Pinpoint the cell where the given text exists, returning its (X, Y) midpoint coordinate. 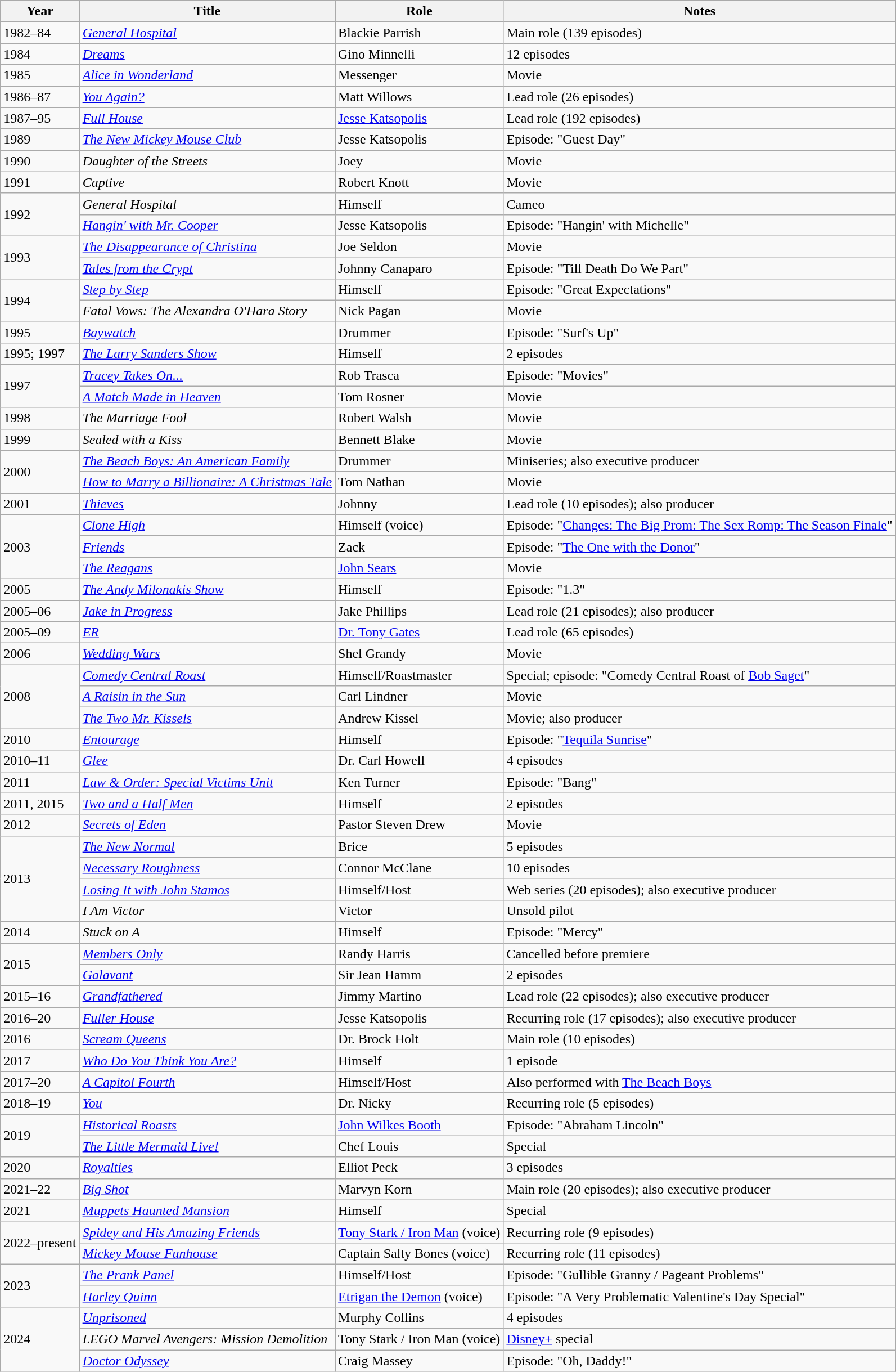
2022–present (40, 1243)
Randy Harris (420, 954)
Bennett Blake (420, 440)
1984 (40, 54)
1997 (40, 386)
1999 (40, 440)
Lead role (21 episodes); also producer (700, 611)
Stuck on A (207, 932)
1995; 1997 (40, 354)
2016–20 (40, 1018)
2005 (40, 589)
Recurring role (11 episodes) (700, 1253)
Marvyn Korn (420, 1189)
Victor (420, 911)
Hangin' with Mr. Cooper (207, 225)
Also performed with The Beach Boys (700, 1082)
LEGO Marvel Avengers: Mission Demolition (207, 1339)
Sealed with a Kiss (207, 440)
Thieves (207, 504)
Baywatch (207, 333)
Fatal Vows: The Alexandra O'Hara Story (207, 311)
ER (207, 633)
A Raisin in the Sun (207, 697)
Losing It with John Stamos (207, 889)
Two and a Half Men (207, 804)
1998 (40, 418)
You Again? (207, 97)
Harley Quinn (207, 1296)
The New Mickey Mouse Club (207, 140)
Historical Roasts (207, 1125)
A Capitol Fourth (207, 1082)
Tom Rosner (420, 397)
2005–06 (40, 611)
Gino Minnelli (420, 54)
Cancelled before premiere (700, 954)
Full House (207, 118)
Captain Salty Bones (voice) (420, 1253)
Captive (207, 182)
2017–20 (40, 1082)
Andrew Kissel (420, 718)
Episode: "Great Expectations" (700, 290)
Dreams (207, 54)
The Two Mr. Kissels (207, 718)
Year (40, 11)
Recurring role (17 episodes); also executive producer (700, 1018)
Episode: "Bang" (700, 782)
Glee (207, 761)
Mickey Mouse Funhouse (207, 1253)
Step by Step (207, 290)
1982–84 (40, 33)
John Wilkes Booth (420, 1125)
Robert Walsh (420, 418)
1993 (40, 257)
Scream Queens (207, 1039)
Dr. Tony Gates (420, 633)
I Am Victor (207, 911)
1 episode (700, 1061)
Main role (10 episodes) (700, 1039)
1992 (40, 214)
You (207, 1104)
2014 (40, 932)
John Sears (420, 568)
Episode: "Surf's Up" (700, 333)
The Little Mermaid Live! (207, 1146)
Johnny (420, 504)
The Prank Panel (207, 1275)
Who Do You Think You Are? (207, 1061)
The Reagans (207, 568)
Connor McClane (420, 868)
1990 (40, 161)
A Match Made in Heaven (207, 397)
1986–87 (40, 97)
2005–09 (40, 633)
Grandfathered (207, 997)
Episode: "Hangin' with Michelle" (700, 225)
Episode: "1.3" (700, 589)
2000 (40, 472)
Title (207, 11)
Cameo (700, 204)
3 episodes (700, 1168)
Episode: "Abraham Lincoln" (700, 1125)
Episode: "Till Death Do We Part" (700, 268)
Entourage (207, 739)
Carl Lindner (420, 697)
2018–19 (40, 1104)
2021–22 (40, 1189)
2011, 2015 (40, 804)
Episode: "Changes: The Big Prom: The Sex Romp: The Season Finale" (700, 525)
Necessary Roughness (207, 868)
Movie; also producer (700, 718)
2015–16 (40, 997)
Fuller House (207, 1018)
Lead role (22 episodes); also executive producer (700, 997)
2012 (40, 825)
2010 (40, 739)
Royalties (207, 1168)
Role (420, 11)
Unprisoned (207, 1318)
2013 (40, 878)
Sir Jean Hamm (420, 975)
Dr. Brock Holt (420, 1039)
Episode: "Tequila Sunrise" (700, 739)
How to Marry a Billionaire: A Christmas Tale (207, 482)
Main role (139 episodes) (700, 33)
10 episodes (700, 868)
Robert Knott (420, 182)
2017 (40, 1061)
Blackie Parrish (420, 33)
Disney+ special (700, 1339)
Zack (420, 546)
Alice in Wonderland (207, 75)
Jake Phillips (420, 611)
Galavant (207, 975)
Recurring role (5 episodes) (700, 1104)
Himself/Roastmaster (420, 675)
The New Normal (207, 846)
Lead role (10 episodes); also producer (700, 504)
Elliot Peck (420, 1168)
2016 (40, 1039)
The Disappearance of Christina (207, 246)
Episode: "Guest Day" (700, 140)
1987–95 (40, 118)
Unsold pilot (700, 911)
2008 (40, 697)
Tales from the Crypt (207, 268)
Matt Willows (420, 97)
Lead role (192 episodes) (700, 118)
Daughter of the Streets (207, 161)
Pastor Steven Drew (420, 825)
Nick Pagan (420, 311)
Spidey and His Amazing Friends (207, 1232)
The Beach Boys: An American Family (207, 461)
Episode: "Oh, Daddy!" (700, 1361)
Himself (voice) (420, 525)
2020 (40, 1168)
Law & Order: Special Victims Unit (207, 782)
Main role (20 episodes); also executive producer (700, 1189)
Notes (700, 11)
Shel Grandy (420, 654)
Members Only (207, 954)
Comedy Central Roast (207, 675)
Johnny Canaparo (420, 268)
12 episodes (700, 54)
1989 (40, 140)
Doctor Odyssey (207, 1361)
Ken Turner (420, 782)
1994 (40, 301)
2001 (40, 504)
Jake in Progress (207, 611)
Tracey Takes On... (207, 375)
Special; episode: "Comedy Central Roast of Bob Saget" (700, 675)
2024 (40, 1339)
Lead role (26 episodes) (700, 97)
Episode: "A Very Problematic Valentine's Day Special" (700, 1296)
Joe Seldon (420, 246)
Murphy Collins (420, 1318)
Etrigan the Demon (voice) (420, 1296)
The Larry Sanders Show (207, 354)
1991 (40, 182)
2003 (40, 546)
Episode: "Movies" (700, 375)
Messenger (420, 75)
2019 (40, 1136)
Web series (20 episodes); also executive producer (700, 889)
Lead role (65 episodes) (700, 633)
2006 (40, 654)
Tom Nathan (420, 482)
Wedding Wars (207, 654)
2023 (40, 1285)
Rob Trasca (420, 375)
Episode: "Gullible Granny / Pageant Problems" (700, 1275)
Episode: "Mercy" (700, 932)
5 episodes (700, 846)
2015 (40, 965)
Dr. Carl Howell (420, 761)
Miniseries; also executive producer (700, 461)
Muppets Haunted Mansion (207, 1210)
The Marriage Fool (207, 418)
Episode: "The One with the Donor" (700, 546)
Friends (207, 546)
1985 (40, 75)
Jimmy Martino (420, 997)
Craig Massey (420, 1361)
Recurring role (9 episodes) (700, 1232)
Chef Louis (420, 1146)
Dr. Nicky (420, 1104)
Joey (420, 161)
Clone High (207, 525)
Secrets of Eden (207, 825)
1995 (40, 333)
Brice (420, 846)
2021 (40, 1210)
The Andy Milonakis Show (207, 589)
2011 (40, 782)
2010–11 (40, 761)
Big Shot (207, 1189)
